Pinpoint the cell where the given text exists, returning its [x, y] midpoint coordinate. 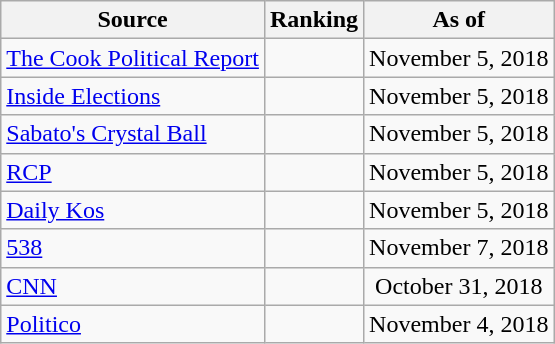
November 7, 2018 [459, 248]
The Cook Political Report [133, 58]
Daily Kos [133, 210]
Source [133, 20]
CNN [133, 286]
Ranking [314, 20]
RCP [133, 172]
Sabato's Crystal Ball [133, 134]
November 4, 2018 [459, 324]
Politico [133, 324]
As of [459, 20]
Inside Elections [133, 96]
538 [133, 248]
October 31, 2018 [459, 286]
